Provide the (X, Y) coordinate of the cell's center where the given text is located.  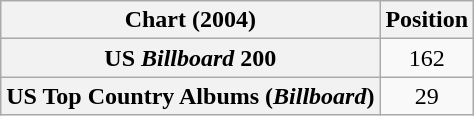
US Top Country Albums (Billboard) (190, 96)
162 (427, 58)
29 (427, 96)
Position (427, 20)
US Billboard 200 (190, 58)
Chart (2004) (190, 20)
